Determine the [x, y] coordinate at the center of the cell enclosing the given text.  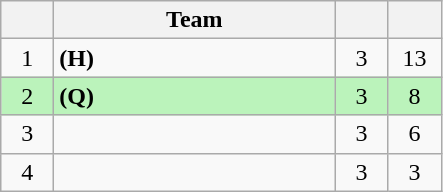
13 [414, 58]
2 [28, 96]
1 [28, 58]
8 [414, 96]
4 [28, 172]
(Q) [194, 96]
(H) [194, 58]
6 [414, 134]
Team [194, 20]
